Extract the [X, Y] coordinate from the center of the cell holding the provided text.  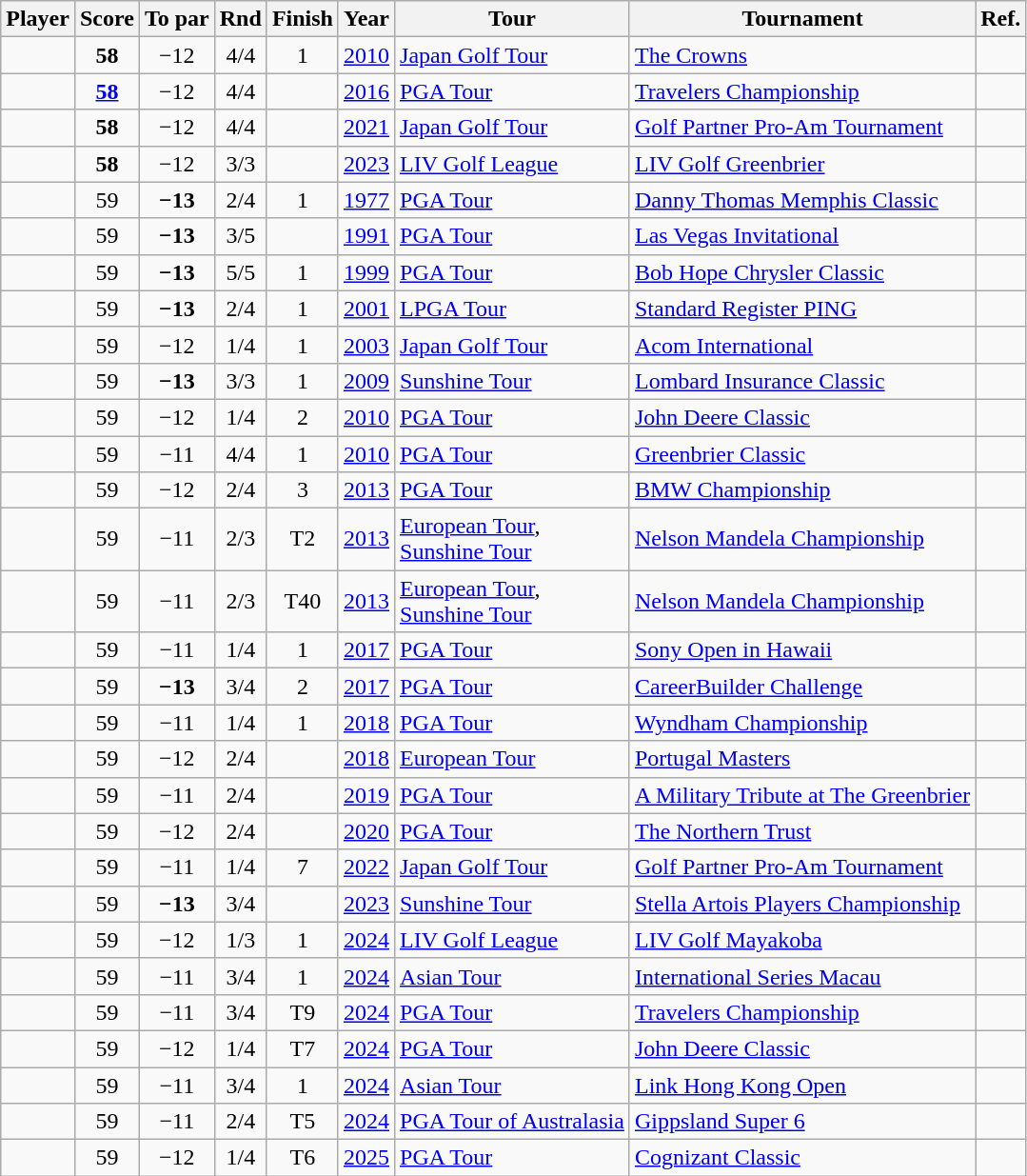
European Tour [512, 759]
T6 [303, 1158]
1977 [365, 200]
1999 [365, 272]
BMW Championship [801, 490]
Standard Register PING [801, 309]
2016 [365, 91]
The Crowns [801, 55]
CareerBuilder Challenge [801, 687]
3 [303, 490]
2019 [365, 795]
T40 [303, 602]
Rnd [240, 19]
Link Hong Kong Open [801, 1085]
2009 [365, 381]
A Military Tribute at The Greenbrier [801, 795]
T9 [303, 1012]
T2 [303, 539]
2025 [365, 1158]
Player [38, 19]
Cognizant Classic [801, 1158]
PGA Tour of Australasia [512, 1122]
T7 [303, 1048]
LPGA Tour [512, 309]
2003 [365, 345]
Score [107, 19]
2020 [365, 831]
Wyndham Championship [801, 723]
The Northern Trust [801, 831]
1/3 [240, 940]
Tournament [801, 19]
Finish [303, 19]
Gippsland Super 6 [801, 1122]
Tour [512, 19]
Stella Artois Players Championship [801, 904]
To par [177, 19]
1991 [365, 236]
Sony Open in Hawaii [801, 650]
Greenbrier Classic [801, 454]
2021 [365, 128]
Acom International [801, 345]
Danny Thomas Memphis Classic [801, 200]
2001 [365, 309]
LIV Golf Mayakoba [801, 940]
Year [365, 19]
Bob Hope Chrysler Classic [801, 272]
Lombard Insurance Classic [801, 381]
LIV Golf Greenbrier [801, 164]
Portugal Masters [801, 759]
T5 [303, 1122]
International Series Macau [801, 976]
3/5 [240, 236]
2022 [365, 867]
Ref. [1001, 19]
7 [303, 867]
Las Vegas Invitational [801, 236]
5/5 [240, 272]
